Locate the cell with the specified text and output its (x, y) center coordinate. 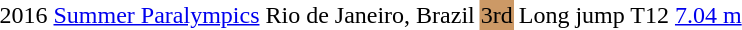
Long jump T12 (594, 15)
3rd (496, 15)
Summer Paralympics (156, 15)
Rio de Janeiro, Brazil (370, 15)
